Determine the [x, y] coordinate at the center of the cell enclosing the given text.  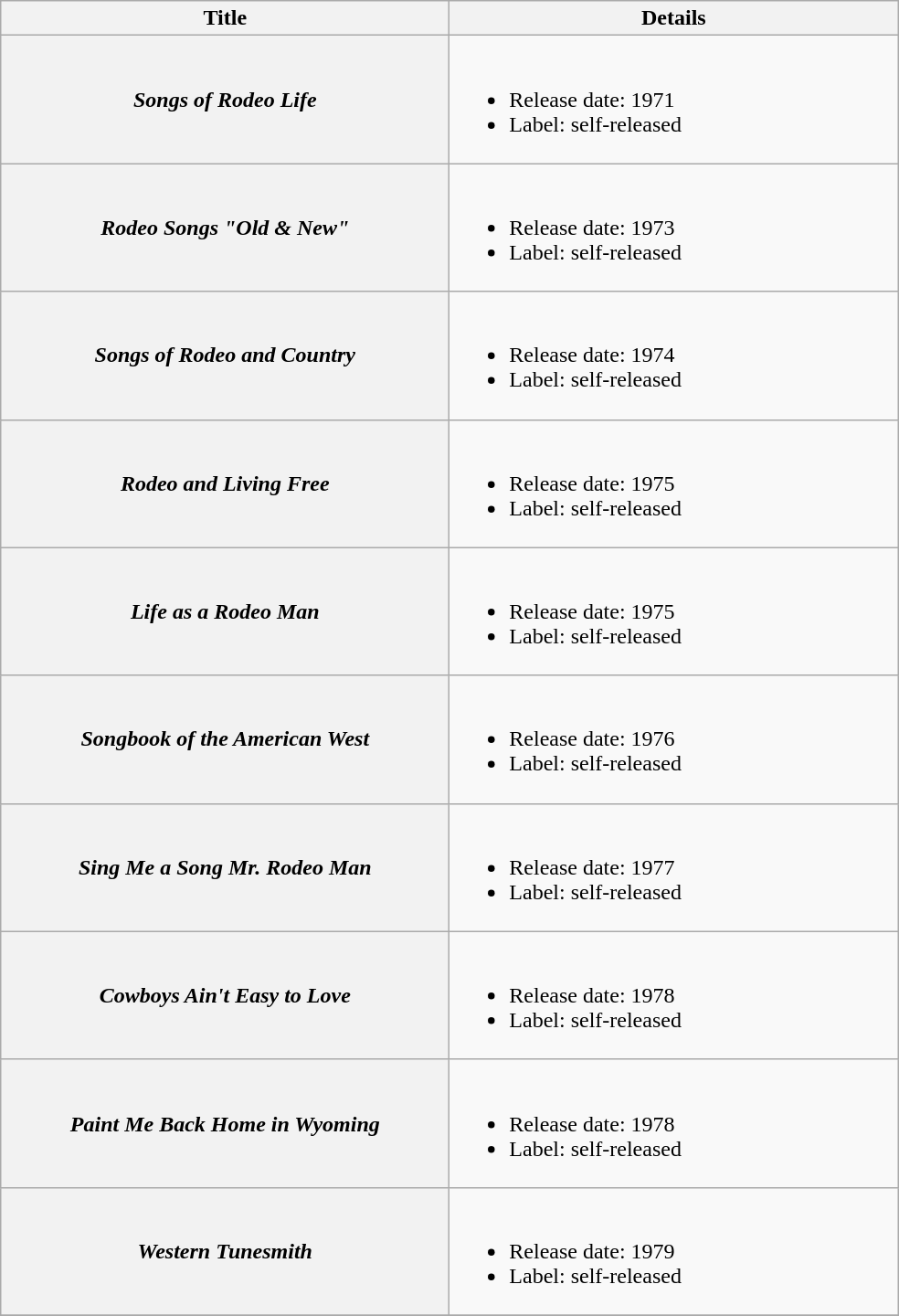
Details [674, 18]
Cowboys Ain't Easy to Love [225, 995]
Rodeo and Living Free [225, 483]
Release date: 1977Label: self-released [674, 867]
Release date: 1974Label: self-released [674, 356]
Release date: 1976Label: self-released [674, 739]
Songs of Rodeo Life [225, 100]
Paint Me Back Home in Wyoming [225, 1123]
Life as a Rodeo Man [225, 611]
Rodeo Songs "Old & New" [225, 228]
Western Tunesmith [225, 1251]
Sing Me a Song Mr. Rodeo Man [225, 867]
Songs of Rodeo and Country [225, 356]
Release date: 1971Label: self-released [674, 100]
Title [225, 18]
Songbook of the American West [225, 739]
Release date: 1973Label: self-released [674, 228]
Release date: 1979Label: self-released [674, 1251]
